Identify which cell holds the provided text, then report its [X, Y] central coordinate. 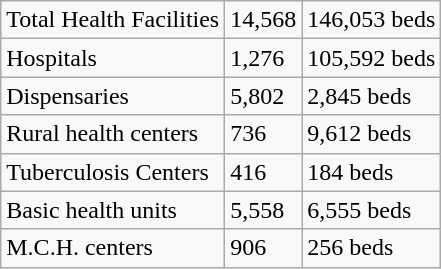
Basic health units [113, 210]
Tuberculosis Centers [113, 172]
Dispensaries [113, 96]
416 [264, 172]
105,592 beds [372, 58]
1,276 [264, 58]
2,845 beds [372, 96]
736 [264, 134]
Rural health centers [113, 134]
5,558 [264, 210]
Total Health Facilities [113, 20]
6,555 beds [372, 210]
256 beds [372, 248]
Hospitals [113, 58]
184 beds [372, 172]
5,802 [264, 96]
14,568 [264, 20]
M.C.H. centers [113, 248]
146,053 beds [372, 20]
906 [264, 248]
9,612 beds [372, 134]
